Identify which cell holds the provided text, then report its (X, Y) central coordinate. 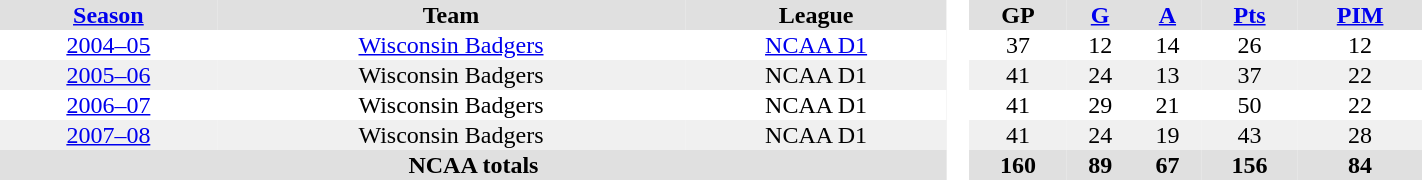
156 (1250, 165)
NCAA totals (474, 165)
G (1100, 15)
43 (1250, 135)
Season (108, 15)
28 (1360, 135)
2007–08 (108, 135)
89 (1100, 165)
26 (1250, 45)
13 (1168, 75)
A (1168, 15)
19 (1168, 135)
160 (1018, 165)
PIM (1360, 15)
84 (1360, 165)
Team (451, 15)
50 (1250, 105)
14 (1168, 45)
League (816, 15)
Pts (1250, 15)
21 (1168, 105)
GP (1018, 15)
29 (1100, 105)
2006–07 (108, 105)
67 (1168, 165)
2004–05 (108, 45)
2005–06 (108, 75)
